Find where the given text appears and provide that cell's center as (x, y) coordinate. 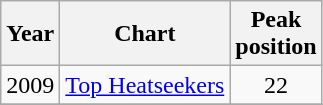
Top Heatseekers (145, 85)
2009 (30, 85)
22 (276, 85)
Chart (145, 34)
Year (30, 34)
Peakposition (276, 34)
